From the cell containing the given text, extract its center point as [X, Y] coordinate. 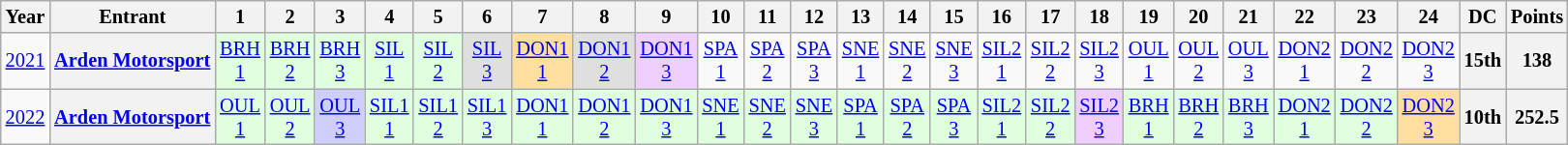
SIL1 [389, 61]
7 [542, 16]
Points [1537, 16]
SIL2 [437, 61]
18 [1099, 16]
8 [604, 16]
138 [1537, 61]
2022 [25, 117]
6 [487, 16]
19 [1149, 16]
10 [720, 16]
SIL3 [487, 61]
2 [290, 16]
14 [907, 16]
23 [1367, 16]
21 [1249, 16]
5 [437, 16]
20 [1198, 16]
9 [666, 16]
3 [340, 16]
11 [768, 16]
13 [860, 16]
SIL11 [389, 117]
1 [240, 16]
252.5 [1537, 117]
10th [1483, 117]
SIL12 [437, 117]
Year [25, 16]
16 [1002, 16]
4 [389, 16]
24 [1429, 16]
17 [1050, 16]
SIL13 [487, 117]
15 [953, 16]
Entrant [132, 16]
12 [814, 16]
22 [1305, 16]
15th [1483, 61]
2021 [25, 61]
DC [1483, 16]
